For the text-containing cell, return its midpoint in [x, y] coordinate format. 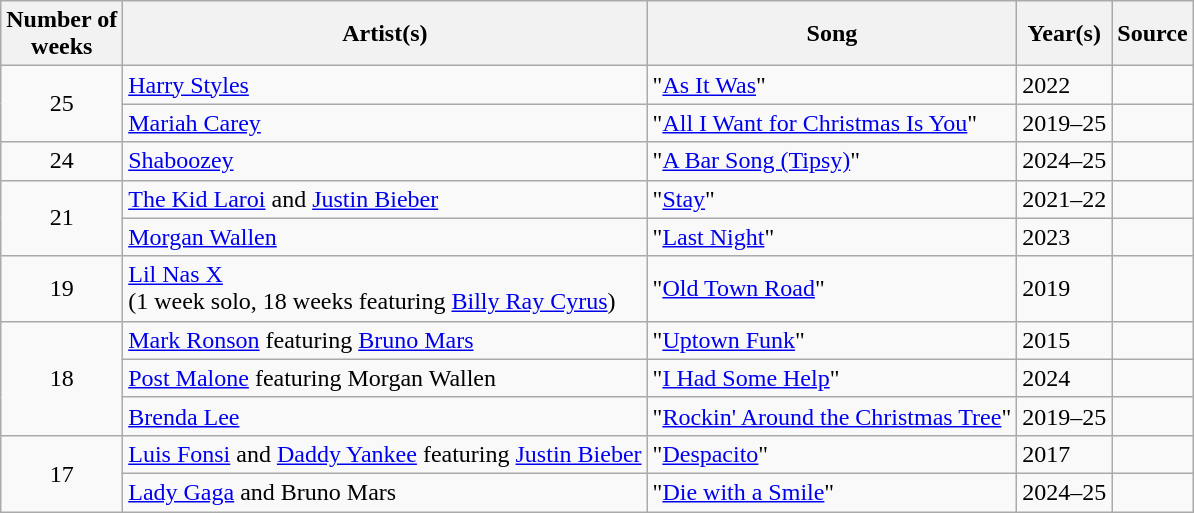
2023 [1064, 237]
Lil Nas X (1 week solo, 18 weeks featuring Billy Ray Cyrus) [385, 288]
"Last Night" [832, 237]
Artist(s) [385, 34]
Luis Fonsi and Daddy Yankee featuring Justin Bieber [385, 454]
Brenda Lee [385, 416]
Post Malone featuring Morgan Wallen [385, 378]
"A Bar Song (Tipsy)" [832, 161]
Shaboozey [385, 161]
2024 [1064, 378]
2022 [1064, 85]
2019 [1064, 288]
Harry Styles [385, 85]
17 [62, 473]
"I Had Some Help" [832, 378]
Mark Ronson featuring Bruno Mars [385, 340]
"Die with a Smile" [832, 492]
Source [1152, 34]
21 [62, 218]
Mariah Carey [385, 123]
2015 [1064, 340]
"As It Was" [832, 85]
2017 [1064, 454]
25 [62, 104]
Song [832, 34]
Year(s) [1064, 34]
Lady Gaga and Bruno Mars [385, 492]
"Uptown Funk" [832, 340]
19 [62, 288]
2021–22 [1064, 199]
Morgan Wallen [385, 237]
"Rockin' Around the Christmas Tree" [832, 416]
18 [62, 378]
24 [62, 161]
"Stay" [832, 199]
"All I Want for Christmas Is You" [832, 123]
Number of weeks [62, 34]
The Kid Laroi and Justin Bieber [385, 199]
"Old Town Road" [832, 288]
"Despacito" [832, 454]
